Identify which cell holds the provided text, then report its (X, Y) central coordinate. 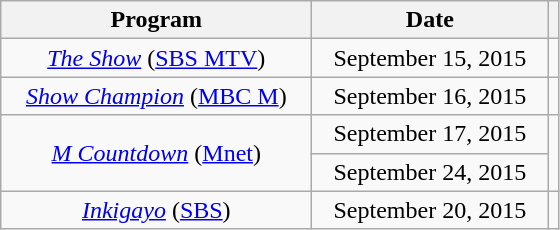
September 24, 2015 (430, 172)
September 20, 2015 (430, 210)
M Countdown (Mnet) (156, 153)
September 15, 2015 (430, 58)
Inkigayo (SBS) (156, 210)
September 16, 2015 (430, 96)
The Show (SBS MTV) (156, 58)
Date (430, 20)
Program (156, 20)
Show Champion (MBC M) (156, 96)
September 17, 2015 (430, 134)
